Return the [x, y] coordinate for the center point of the cell that contains the specified text.  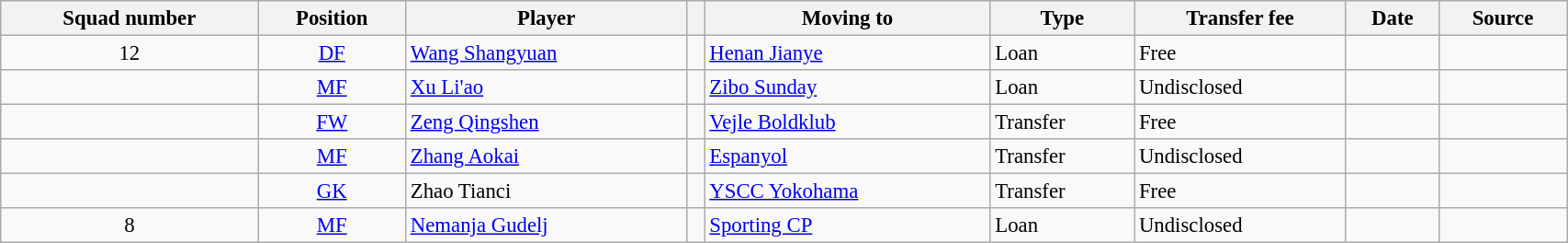
Type [1062, 18]
Moving to [847, 18]
8 [130, 226]
Date [1393, 18]
Zhao Tianci [546, 191]
YSCC Yokohama [847, 191]
12 [130, 53]
Nemanja Gudelj [546, 226]
Vejle Boldklub [847, 122]
Source [1503, 18]
Position [332, 18]
Sporting CP [847, 226]
FW [332, 122]
DF [332, 53]
Zeng Qingshen [546, 122]
Zhang Aokai [546, 156]
Transfer fee [1240, 18]
Wang Shangyuan [546, 53]
Squad number [130, 18]
Espanyol [847, 156]
Henan Jianye [847, 53]
GK [332, 191]
Player [546, 18]
Zibo Sunday [847, 87]
Xu Li'ao [546, 87]
